Return [X, Y] of the center of cell containing provided text 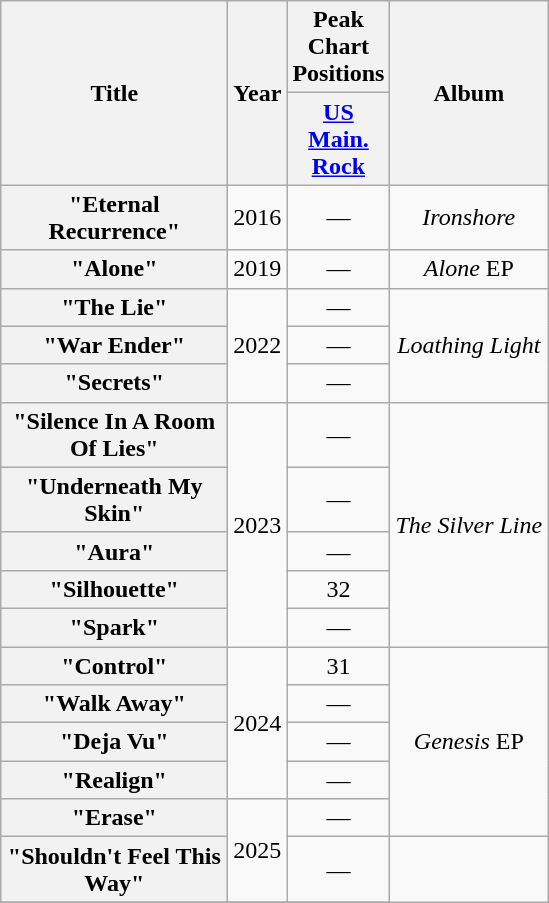
"Deja Vu" [114, 742]
2016 [258, 218]
Album [469, 93]
2022 [258, 345]
"Shouldn't Feel This Way" [114, 870]
"Spark" [114, 627]
"Silence In A Room Of Lies" [114, 434]
The Silver Line [469, 524]
31 [338, 665]
Title [114, 93]
Loathing Light [469, 345]
"Aura" [114, 551]
"The Lie" [114, 307]
2025 [258, 850]
"Underneath My Skin" [114, 500]
USMain.Rock [338, 139]
"Control" [114, 665]
Ironshore [469, 218]
"Alone" [114, 269]
Alone EP [469, 269]
2019 [258, 269]
2023 [258, 524]
32 [338, 589]
Year [258, 93]
"Walk Away" [114, 704]
"Eternal Recurrence" [114, 218]
"War Ender" [114, 345]
2024 [258, 722]
Genesis EP [469, 741]
"Realign" [114, 780]
"Secrets" [114, 383]
"Silhouette" [114, 589]
"Erase" [114, 818]
Peak Chart Positions [338, 47]
